Pinpoint the cell where the given text exists, returning its (X, Y) midpoint coordinate. 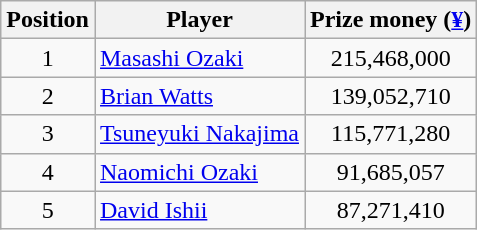
Player (199, 20)
4 (48, 172)
2 (48, 96)
115,771,280 (390, 134)
1 (48, 58)
91,685,057 (390, 172)
Naomichi Ozaki (199, 172)
5 (48, 210)
Brian Watts (199, 96)
David Ishii (199, 210)
215,468,000 (390, 58)
3 (48, 134)
Tsuneyuki Nakajima (199, 134)
Prize money (¥) (390, 20)
87,271,410 (390, 210)
139,052,710 (390, 96)
Masashi Ozaki (199, 58)
Position (48, 20)
